Identify which cell holds the provided text, then report its [X, Y] central coordinate. 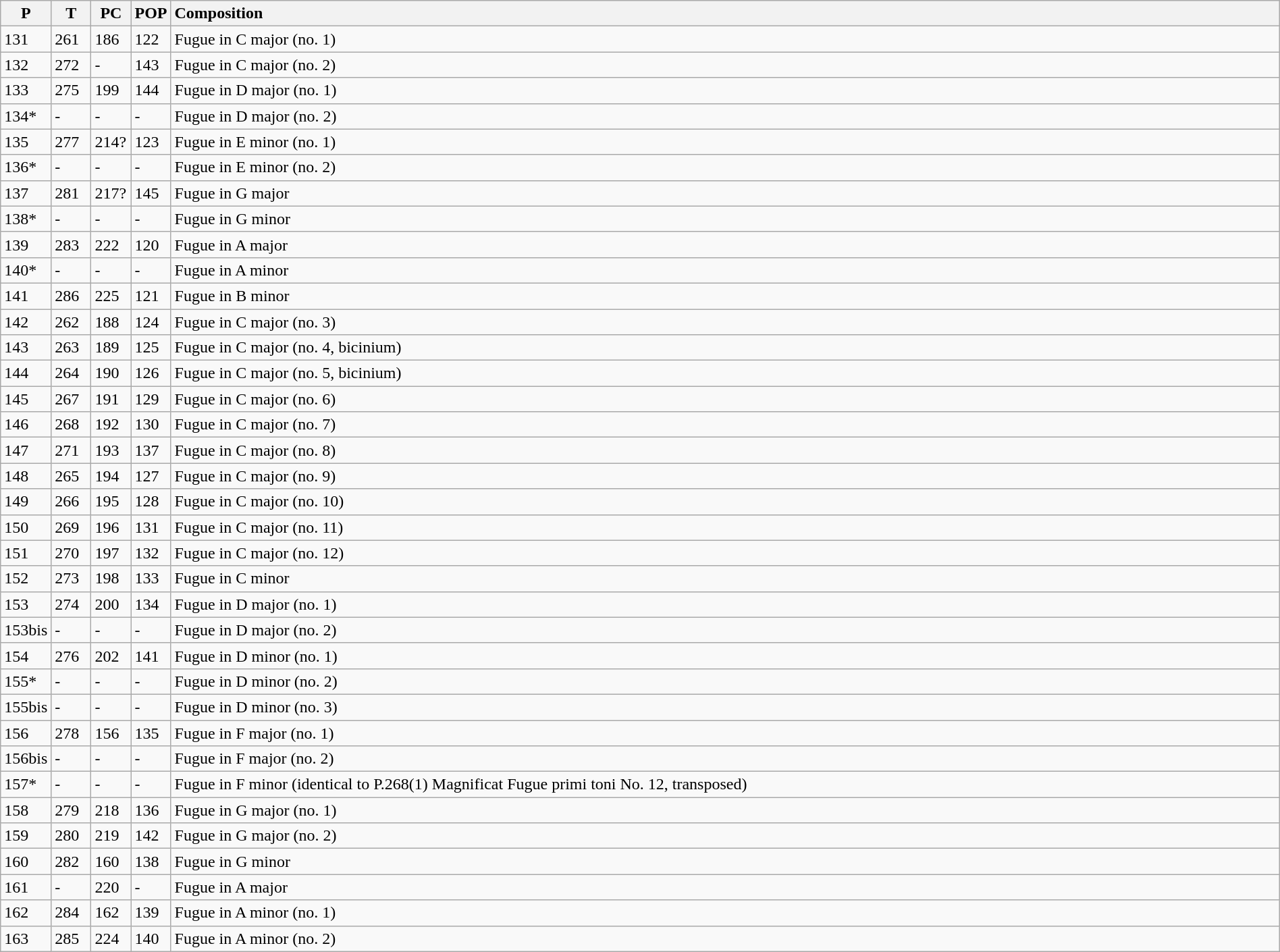
159 [26, 836]
Fugue in A minor [725, 270]
Fugue in D minor (no. 3) [725, 707]
189 [111, 348]
199 [111, 90]
280 [72, 836]
134* [26, 116]
138 [151, 862]
264 [72, 373]
124 [151, 322]
152 [26, 579]
127 [151, 476]
136 [151, 810]
262 [72, 322]
286 [72, 296]
202 [111, 656]
Fugue in D minor (no. 2) [725, 681]
263 [72, 348]
Fugue in C major (no. 7) [725, 425]
197 [111, 553]
138* [26, 219]
275 [72, 90]
Fugue in C major (no. 1) [725, 39]
140 [151, 938]
146 [26, 425]
277 [72, 142]
195 [111, 502]
276 [72, 656]
Fugue in F minor (identical to P.268(1) Magnificat Fugue primi toni No. 12, transposed) [725, 785]
163 [26, 938]
157* [26, 785]
Fugue in C major (no. 11) [725, 527]
284 [72, 913]
T [72, 14]
Fugue in A minor (no. 1) [725, 913]
283 [72, 244]
153 [26, 604]
219 [111, 836]
191 [111, 399]
273 [72, 579]
261 [72, 39]
Fugue in B minor [725, 296]
224 [111, 938]
155bis [26, 707]
271 [72, 450]
Fugue in D minor (no. 1) [725, 656]
156bis [26, 759]
Fugue in C major (no. 10) [725, 502]
218 [111, 810]
Fugue in C major (no. 9) [725, 476]
P [26, 14]
148 [26, 476]
130 [151, 425]
147 [26, 450]
220 [111, 887]
278 [72, 733]
190 [111, 373]
Fugue in C major (no. 12) [725, 553]
222 [111, 244]
Fugue in C major (no. 8) [725, 450]
265 [72, 476]
126 [151, 373]
158 [26, 810]
266 [72, 502]
121 [151, 296]
161 [26, 887]
Fugue in C major (no. 2) [725, 65]
Fugue in G major (no. 2) [725, 836]
Fugue in C minor [725, 579]
268 [72, 425]
Fugue in A minor (no. 2) [725, 938]
149 [26, 502]
269 [72, 527]
Composition [725, 14]
Fugue in C major (no. 3) [725, 322]
125 [151, 348]
Fugue in F major (no. 2) [725, 759]
Fugue in G major [725, 193]
186 [111, 39]
274 [72, 604]
198 [111, 579]
Fugue in E minor (no. 2) [725, 167]
Fugue in G major (no. 1) [725, 810]
153bis [26, 630]
188 [111, 322]
POP [151, 14]
134 [151, 604]
136* [26, 167]
279 [72, 810]
285 [72, 938]
217? [111, 193]
155* [26, 681]
196 [111, 527]
192 [111, 425]
281 [72, 193]
282 [72, 862]
122 [151, 39]
151 [26, 553]
150 [26, 527]
193 [111, 450]
120 [151, 244]
Fugue in C major (no. 5, bicinium) [725, 373]
272 [72, 65]
Fugue in C major (no. 6) [725, 399]
123 [151, 142]
Fugue in E minor (no. 1) [725, 142]
200 [111, 604]
194 [111, 476]
225 [111, 296]
129 [151, 399]
270 [72, 553]
140* [26, 270]
Fugue in C major (no. 4, bicinium) [725, 348]
Fugue in F major (no. 1) [725, 733]
267 [72, 399]
214? [111, 142]
154 [26, 656]
128 [151, 502]
PC [111, 14]
